From the cell containing the given text, extract its center point as (X, Y) coordinate. 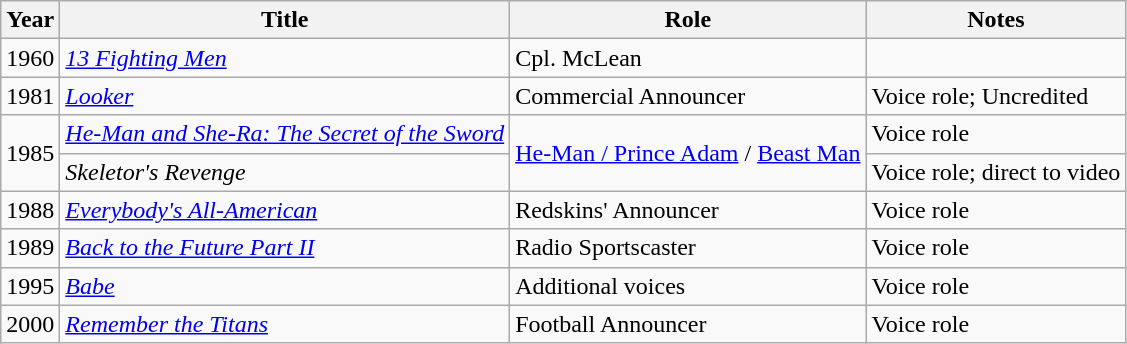
Everybody's All-American (285, 210)
He-Man and She-Ra: The Secret of the Sword (285, 134)
Looker (285, 96)
1981 (30, 96)
Title (285, 20)
Football Announcer (688, 324)
Role (688, 20)
Skeletor's Revenge (285, 172)
Voice role; Uncredited (996, 96)
13 Fighting Men (285, 58)
Commercial Announcer (688, 96)
He-Man / Prince Adam / Beast Man (688, 153)
1960 (30, 58)
Babe (285, 286)
1988 (30, 210)
1989 (30, 248)
2000 (30, 324)
1995 (30, 286)
Year (30, 20)
Additional voices (688, 286)
1985 (30, 153)
Radio Sportscaster (688, 248)
Cpl. McLean (688, 58)
Redskins' Announcer (688, 210)
Voice role; direct to video (996, 172)
Back to the Future Part II (285, 248)
Notes (996, 20)
Remember the Titans (285, 324)
